Scan for the cell matching the given text and deliver its (X, Y) coordinate at center. 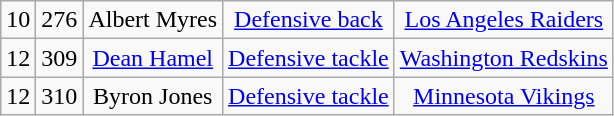
Dean Hamel (153, 58)
Los Angeles Raiders (504, 20)
309 (60, 58)
10 (18, 20)
Defensive back (309, 20)
Washington Redskins (504, 58)
276 (60, 20)
Byron Jones (153, 96)
Minnesota Vikings (504, 96)
Albert Myres (153, 20)
310 (60, 96)
